Identify which cell holds the provided text, then report its (x, y) central coordinate. 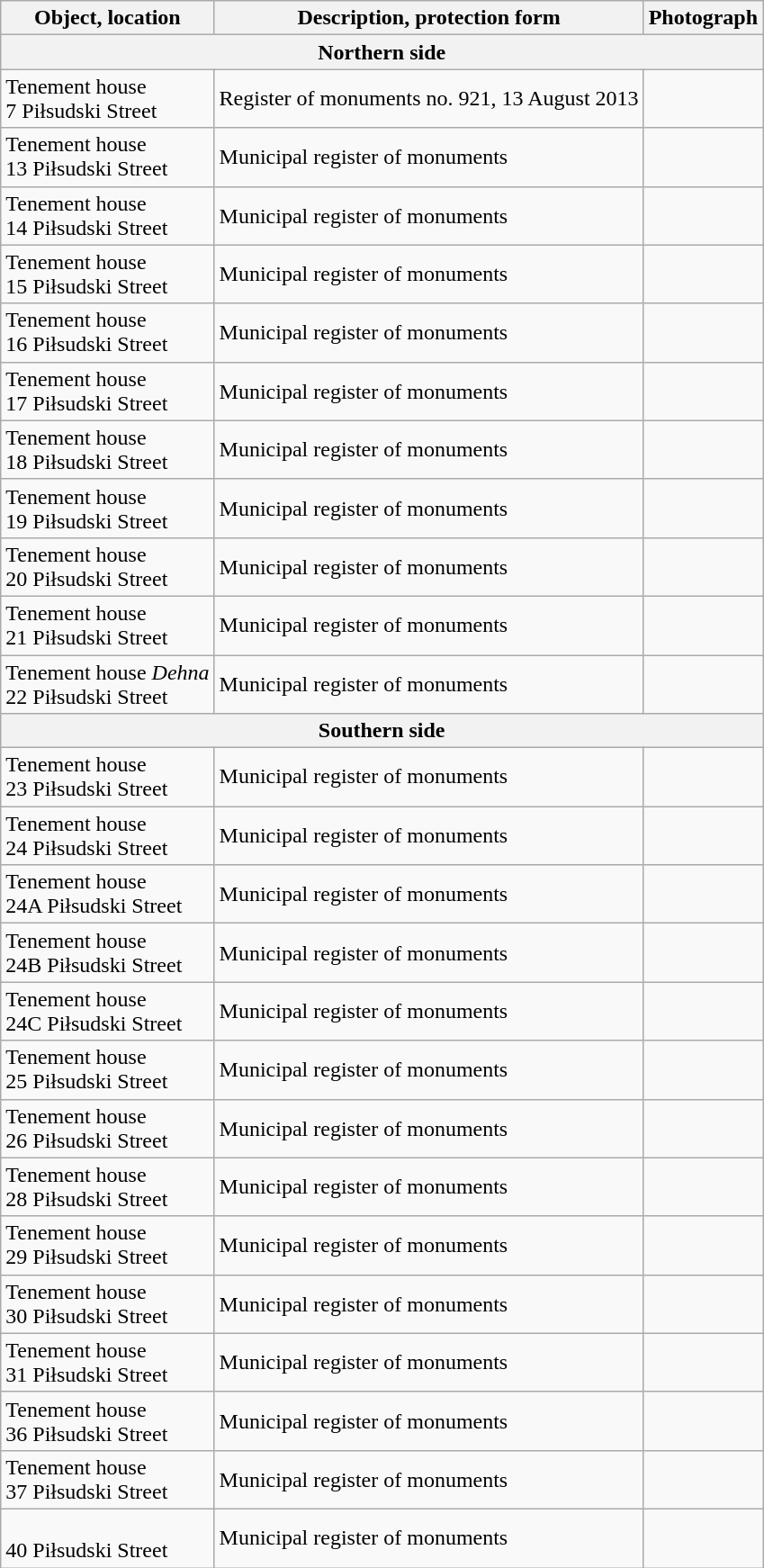
Tenement house21 Piłsudski Street (108, 625)
Tenement house16 Piłsudski Street (108, 333)
Tenement house31 Piłsudski Street (108, 1363)
Tenement house24C Piłsudski Street (108, 1012)
Southern side (382, 731)
Tenement house30 Piłsudski Street (108, 1303)
Tenement house36 Piłsudski Street (108, 1420)
Northern side (382, 52)
Register of monuments no. 921, 13 August 2013 (428, 99)
Tenement house25 Piłsudski Street (108, 1069)
40 Piłsudski Street (108, 1537)
Tenement house20 Piłsudski Street (108, 567)
Tenement house18 Piłsudski Street (108, 450)
Tenement house7 Piłsudski Street (108, 99)
Object, location (108, 18)
Tenement house37 Piłsudski Street (108, 1480)
Tenement house26 Piłsudski Street (108, 1129)
Tenement house19 Piłsudski Street (108, 508)
Tenement house24A Piłsudski Street (108, 895)
Tenement house14 Piłsudski Street (108, 216)
Tenement house24 Piłsudski Street (108, 835)
Tenement house24B Piłsudski Street (108, 952)
Tenement house15 Piłsudski Street (108, 274)
Tenement house17 Piłsudski Street (108, 391)
Photograph (703, 18)
Tenement house29 Piłsudski Street (108, 1246)
Tenement house28 Piłsudski Street (108, 1186)
Tenement house23 Piłsudski Street (108, 778)
Description, protection form (428, 18)
Tenement house Dehna22 Piłsudski Street (108, 684)
Tenement house13 Piłsudski Street (108, 157)
